Search for the cell housing the specified text and yield its [X, Y] center coordinate. 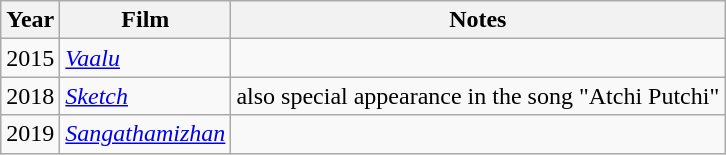
Notes [478, 20]
Sangathamizhan [146, 134]
Vaalu [146, 58]
Sketch [146, 96]
also special appearance in the song "Atchi Putchi" [478, 96]
2019 [30, 134]
2015 [30, 58]
2018 [30, 96]
Film [146, 20]
Year [30, 20]
